For the text-containing cell, return its midpoint in [x, y] coordinate format. 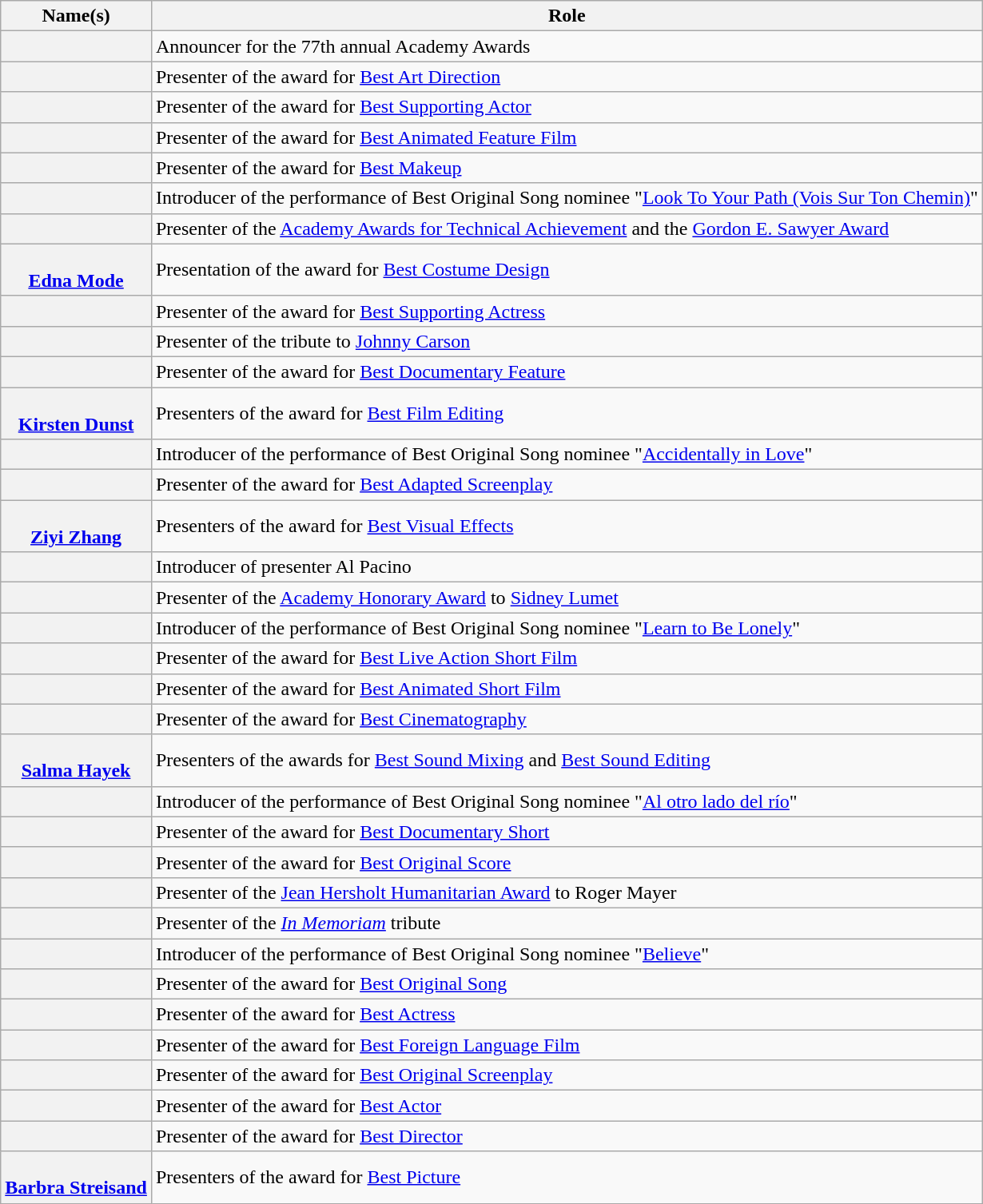
Salma Hayek [77, 761]
Name(s) [77, 16]
Presenter of the award for Best Actress [567, 1015]
Presenter of the award for Best Live Action Short Film [567, 658]
Ziyi Zhang [77, 526]
Presenter of the Academy Honorary Award to Sidney Lumet [567, 598]
Introducer of the performance of Best Original Song nominee "Al otro lado del río" [567, 801]
Presenter of the Jean Hersholt Humanitarian Award to Roger Mayer [567, 892]
Presentation of the award for Best Costume Design [567, 270]
Presenter of the tribute to Johnny Carson [567, 341]
Presenter of the award for Best Animated Feature Film [567, 137]
Barbra Streisand [77, 1178]
Presenter of the award for Best Foreign Language Film [567, 1045]
Presenter of the award for Best Makeup [567, 168]
Introducer of the performance of Best Original Song nominee "Believe" [567, 953]
Presenter of the award for Best Original Screenplay [567, 1075]
Presenter of the award for Best Animated Short Film [567, 689]
Introducer of the performance of Best Original Song nominee "Accidentally in Love" [567, 455]
Kirsten Dunst [77, 412]
Introducer of the performance of Best Original Song nominee "Learn to Be Lonely" [567, 628]
Presenter of the Academy Awards for Technical Achievement and the Gordon E. Sawyer Award [567, 228]
Presenter of the award for Best Actor [567, 1106]
Presenter of the award for Best Supporting Actor [567, 107]
Presenters of the award for Best Film Editing [567, 412]
Presenter of the award for Best Supporting Actress [567, 311]
Presenter of the award for Best Documentary Feature [567, 372]
Presenters of the award for Best Picture [567, 1178]
Presenter of the award for Best Adapted Screenplay [567, 485]
Presenter of the In Memoriam tribute [567, 923]
Presenters of the award for Best Visual Effects [567, 526]
Presenter of the award for Best Cinematography [567, 719]
Introducer of presenter Al Pacino [567, 567]
Presenter of the award for Best Original Song [567, 984]
Announcer for the 77th annual Academy Awards [567, 46]
Presenter of the award for Best Art Direction [567, 77]
Introducer of the performance of Best Original Song nominee "Look To Your Path (Vois Sur Ton Chemin)" [567, 198]
Presenter of the award for Best Documentary Short [567, 832]
Presenter of the award for Best Director [567, 1136]
Role [567, 16]
Edna Mode [77, 270]
Presenters of the awards for Best Sound Mixing and Best Sound Editing [567, 761]
Presenter of the award for Best Original Score [567, 862]
